Identify which cell holds the provided text, then report its [x, y] central coordinate. 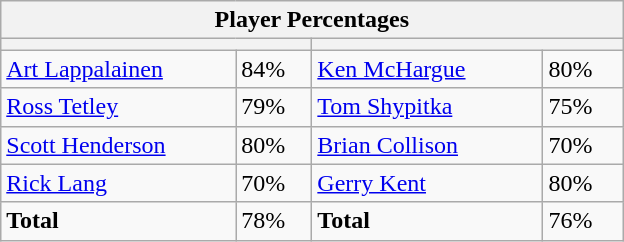
Brian Collison [428, 145]
84% [274, 69]
Gerry Kent [428, 183]
75% [583, 107]
Ross Tetley [118, 107]
Rick Lang [118, 183]
Tom Shypitka [428, 107]
Scott Henderson [118, 145]
79% [274, 107]
76% [583, 221]
Player Percentages [312, 20]
78% [274, 221]
Ken McHargue [428, 69]
Art Lappalainen [118, 69]
